Provide the [X, Y] coordinate of the cell's center where the given text is located.  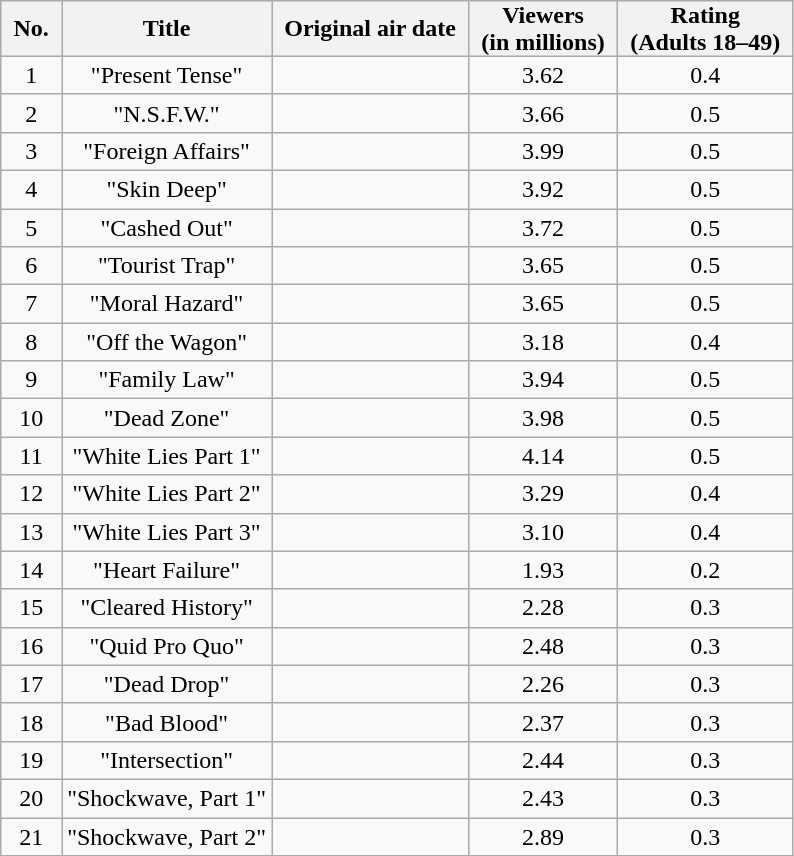
"Shockwave, Part 2" [167, 837]
"White Lies Part 2" [167, 494]
"White Lies Part 3" [167, 532]
3.72 [544, 227]
Original air date [370, 29]
12 [32, 494]
"Shockwave, Part 1" [167, 798]
15 [32, 608]
"Family Law" [167, 380]
11 [32, 456]
5 [32, 227]
21 [32, 837]
"Dead Drop" [167, 684]
17 [32, 684]
18 [32, 722]
0.2 [705, 570]
No. [32, 29]
"White Lies Part 1" [167, 456]
3.18 [544, 342]
3.66 [544, 113]
Viewers(in millions) [544, 29]
2.44 [544, 760]
"Present Tense" [167, 75]
3.29 [544, 494]
"Quid Pro Quo" [167, 646]
19 [32, 760]
"Bad Blood" [167, 722]
2.26 [544, 684]
1 [32, 75]
2.89 [544, 837]
3.94 [544, 380]
14 [32, 570]
"Intersection" [167, 760]
"Foreign Affairs" [167, 151]
2 [32, 113]
3.99 [544, 151]
Rating(Adults 18–49) [705, 29]
"Dead Zone" [167, 418]
20 [32, 798]
"Moral Hazard" [167, 304]
1.93 [544, 570]
2.43 [544, 798]
Title [167, 29]
9 [32, 380]
4.14 [544, 456]
3.10 [544, 532]
"Skin Deep" [167, 189]
2.37 [544, 722]
4 [32, 189]
16 [32, 646]
3 [32, 151]
3.62 [544, 75]
3.92 [544, 189]
2.48 [544, 646]
7 [32, 304]
8 [32, 342]
3.98 [544, 418]
"Tourist Trap" [167, 266]
"N.S.F.W." [167, 113]
"Cashed Out" [167, 227]
13 [32, 532]
"Off the Wagon" [167, 342]
"Cleared History" [167, 608]
"Heart Failure" [167, 570]
6 [32, 266]
2.28 [544, 608]
10 [32, 418]
